Scan for the cell matching the given text and deliver its (X, Y) coordinate at center. 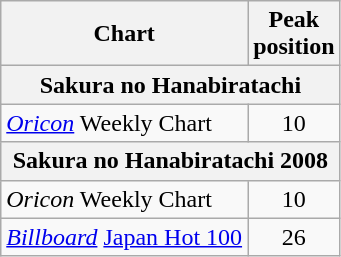
Sakura no Hanabiratachi (170, 85)
Peakposition (294, 34)
Sakura no Hanabiratachi 2008 (170, 161)
Billboard Japan Hot 100 (124, 237)
Chart (124, 34)
26 (294, 237)
